For the text-containing cell, return its midpoint in [x, y] coordinate format. 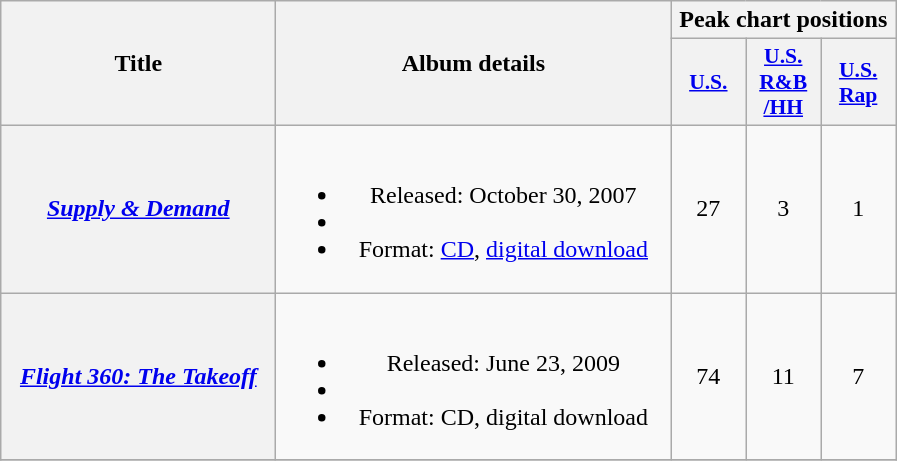
Released: October 30, 2007Format: CD, digital download [474, 208]
Flight 360: The Takeoff [138, 376]
74 [708, 376]
U.S.Rap [858, 82]
U.S. [708, 82]
U.S.R&B/HH [784, 82]
11 [784, 376]
Supply & Demand [138, 208]
Peak chart positions [784, 20]
1 [858, 208]
3 [784, 208]
Album details [474, 64]
Released: June 23, 2009Format: CD, digital download [474, 376]
27 [708, 208]
Title [138, 64]
7 [858, 376]
